Find where the given text appears and provide that cell's center as [x, y] coordinate. 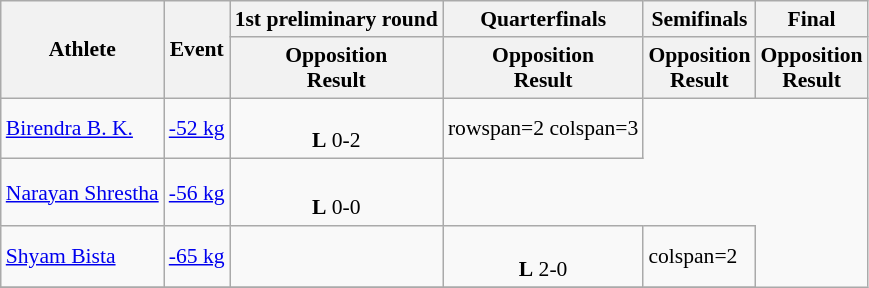
1st preliminary round [336, 19]
Event [197, 50]
-56 kg [197, 192]
-65 kg [197, 256]
L 0-2 [336, 128]
L 2-0 [544, 256]
Narayan Shrestha [82, 192]
Quarterfinals [544, 19]
Semifinals [699, 19]
colspan=2 [699, 256]
Athlete [82, 50]
-52 kg [197, 128]
rowspan=2 colspan=3 [544, 128]
Birendra B. K. [82, 128]
L 0-0 [336, 192]
Final [811, 19]
Shyam Bista [82, 256]
